Find where the given text appears and provide that cell's center as [x, y] coordinate. 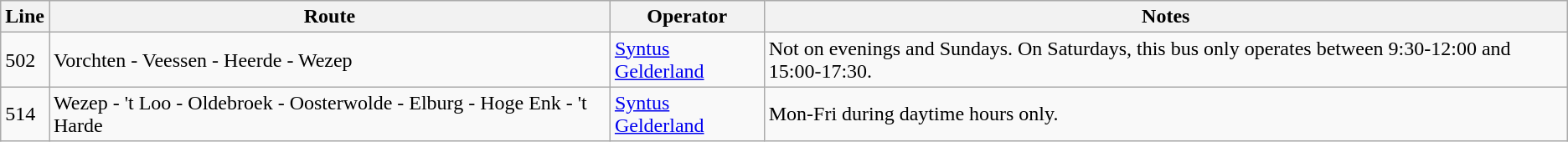
Line [25, 17]
Mon-Fri during daytime hours only. [1166, 114]
Notes [1166, 17]
Vorchten - Veessen - Heerde - Wezep [329, 60]
Not on evenings and Sundays. On Saturdays, this bus only operates between 9:30-12:00 and 15:00-17:30. [1166, 60]
Wezep - 't Loo - Oldebroek - Oosterwolde - Elburg - Hoge Enk - 't Harde [329, 114]
Route [329, 17]
514 [25, 114]
Operator [687, 17]
502 [25, 60]
